Determine the [x, y] coordinate at the center of the cell enclosing the given text.  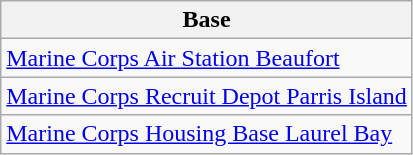
Marine Corps Recruit Depot Parris Island [207, 96]
Marine Corps Air Station Beaufort [207, 58]
Base [207, 20]
Marine Corps Housing Base Laurel Bay [207, 134]
